Determine the (X, Y) coordinate at the center of the cell enclosing the given text.  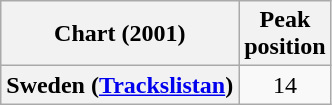
Peakposition (285, 34)
Chart (2001) (120, 34)
14 (285, 85)
Sweden (Trackslistan) (120, 85)
